Find where the given text appears and provide that cell's center as [X, Y] coordinate. 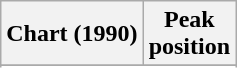
Peakposition [189, 34]
Chart (1990) [72, 34]
